Scan for the cell matching the given text and deliver its (x, y) coordinate at center. 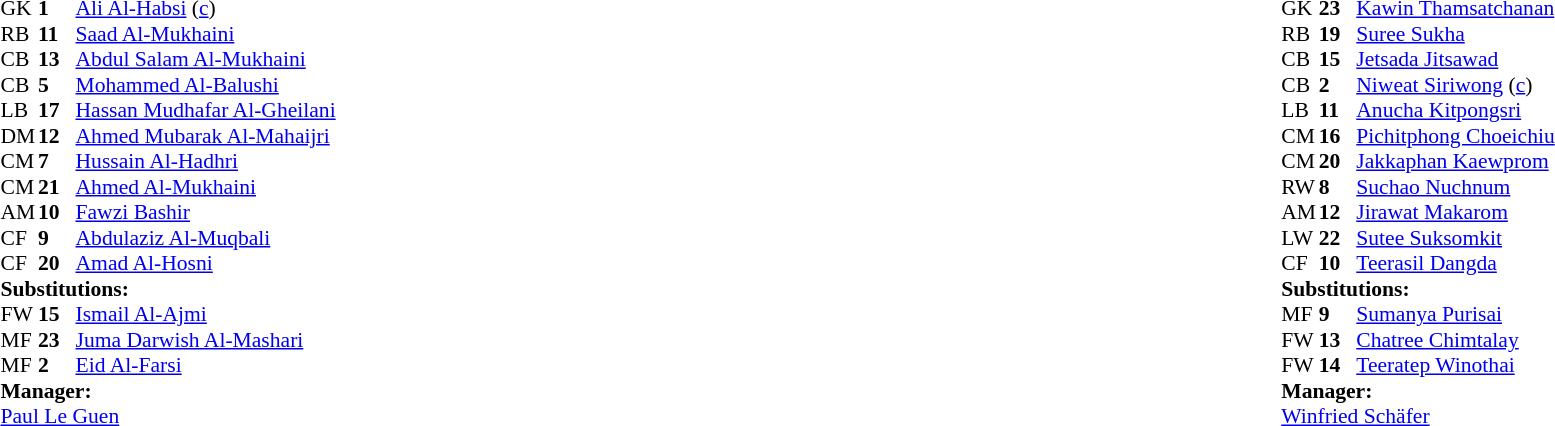
17 (57, 111)
Ahmed Mubarak Al-Mahaijri (206, 136)
7 (57, 161)
Juma Darwish Al-Mashari (206, 340)
Jetsada Jitsawad (1455, 59)
23 (57, 340)
Pichitphong Choeichiu (1455, 136)
Teeratep Winothai (1455, 365)
LW (1300, 238)
Jirawat Makarom (1455, 213)
Ismail Al-Ajmi (206, 315)
19 (1338, 34)
5 (57, 85)
Sumanya Purisai (1455, 315)
Amad Al-Hosni (206, 263)
Jakkaphan Kaewprom (1455, 161)
Teerasil Dangda (1455, 263)
Anucha Kitpongsri (1455, 111)
Hussain Al-Hadhri (206, 161)
8 (1338, 187)
Hassan Mudhafar Al-Gheilani (206, 111)
21 (57, 187)
Sutee Suksomkit (1455, 238)
Chatree Chimtalay (1455, 340)
Ahmed Al-Mukhaini (206, 187)
Abdulaziz Al-Muqbali (206, 238)
Abdul Salam Al-Mukhaini (206, 59)
Suchao Nuchnum (1455, 187)
22 (1338, 238)
16 (1338, 136)
RW (1300, 187)
Niweat Siriwong (c) (1455, 85)
Suree Sukha (1455, 34)
Eid Al-Farsi (206, 365)
DM (19, 136)
Fawzi Bashir (206, 213)
Saad Al-Mukhaini (206, 34)
14 (1338, 365)
Mohammed Al-Balushi (206, 85)
